Scan for the cell matching the given text and deliver its [X, Y] coordinate at center. 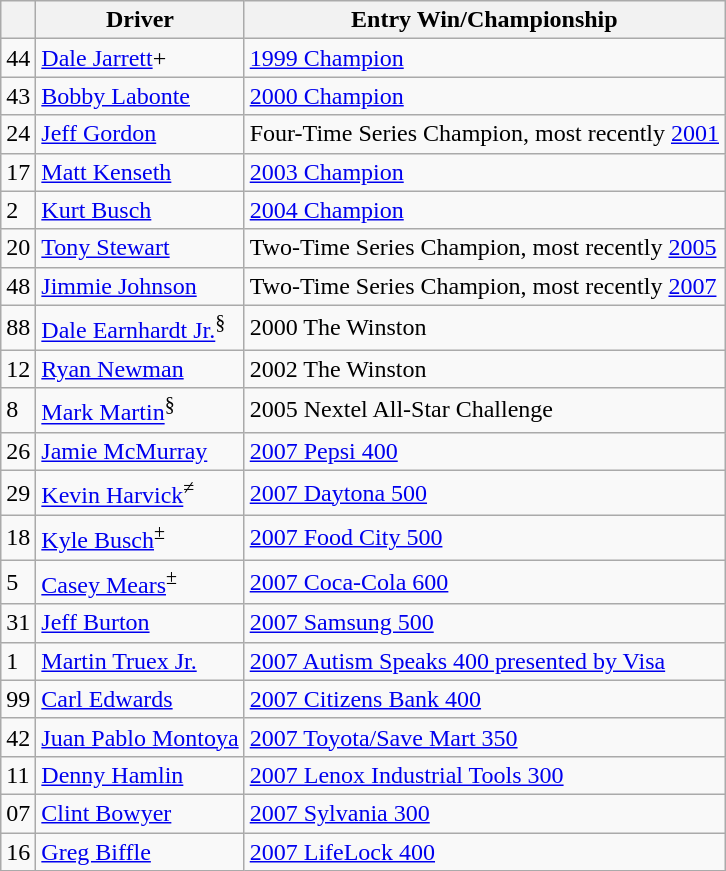
12 [18, 369]
07 [18, 813]
2007 Pepsi 400 [484, 451]
2007 Autism Speaks 400 presented by Visa [484, 661]
8 [18, 410]
16 [18, 852]
18 [18, 538]
2007 Food City 500 [484, 538]
5 [18, 582]
Kevin Harvick≠ [140, 492]
2003 Champion [484, 172]
2 [18, 210]
1 [18, 661]
2007 Coca-Cola 600 [484, 582]
2007 Lenox Industrial Tools 300 [484, 775]
2004 Champion [484, 210]
Dale Jarrett+ [140, 58]
2007 Sylvania 300 [484, 813]
99 [18, 699]
Carl Edwards [140, 699]
2000 Champion [484, 96]
Greg Biffle [140, 852]
Jamie McMurray [140, 451]
2000 The Winston [484, 328]
2007 Samsung 500 [484, 623]
Mark Martin§ [140, 410]
Entry Win/Championship [484, 20]
Martin Truex Jr. [140, 661]
1999 Champion [484, 58]
24 [18, 134]
Matt Kenseth [140, 172]
43 [18, 96]
Driver [140, 20]
Two-Time Series Champion, most recently 2005 [484, 248]
Bobby Labonte [140, 96]
Denny Hamlin [140, 775]
31 [18, 623]
Four-Time Series Champion, most recently 2001 [484, 134]
2005 Nextel All-Star Challenge [484, 410]
17 [18, 172]
Jeff Burton [140, 623]
Jimmie Johnson [140, 286]
20 [18, 248]
2007 Daytona 500 [484, 492]
Dale Earnhardt Jr.§ [140, 328]
42 [18, 737]
2007 LifeLock 400 [484, 852]
44 [18, 58]
48 [18, 286]
2002 The Winston [484, 369]
Juan Pablo Montoya [140, 737]
88 [18, 328]
Kurt Busch [140, 210]
Kyle Busch± [140, 538]
Ryan Newman [140, 369]
Casey Mears± [140, 582]
11 [18, 775]
Jeff Gordon [140, 134]
Tony Stewart [140, 248]
Clint Bowyer [140, 813]
26 [18, 451]
2007 Citizens Bank 400 [484, 699]
29 [18, 492]
2007 Toyota/Save Mart 350 [484, 737]
Two-Time Series Champion, most recently 2007 [484, 286]
